Output the [x, y] coordinate of the center of the cell containing the given text.  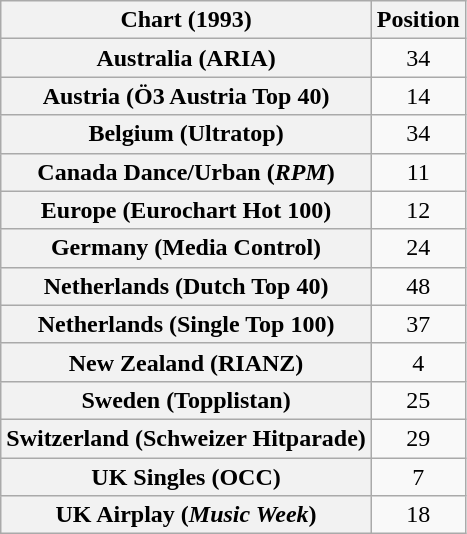
UK Airplay (Music Week) [186, 515]
Netherlands (Dutch Top 40) [186, 286]
18 [418, 515]
12 [418, 210]
25 [418, 400]
Europe (Eurochart Hot 100) [186, 210]
4 [418, 362]
29 [418, 438]
Sweden (Topplistan) [186, 400]
UK Singles (OCC) [186, 477]
Switzerland (Schweizer Hitparade) [186, 438]
Austria (Ö3 Austria Top 40) [186, 96]
14 [418, 96]
Canada Dance/Urban (RPM) [186, 172]
Australia (ARIA) [186, 58]
Belgium (Ultratop) [186, 134]
11 [418, 172]
48 [418, 286]
Chart (1993) [186, 20]
37 [418, 324]
Position [418, 20]
7 [418, 477]
24 [418, 248]
Germany (Media Control) [186, 248]
New Zealand (RIANZ) [186, 362]
Netherlands (Single Top 100) [186, 324]
